Pinpoint the cell where the given text exists, returning its (X, Y) midpoint coordinate. 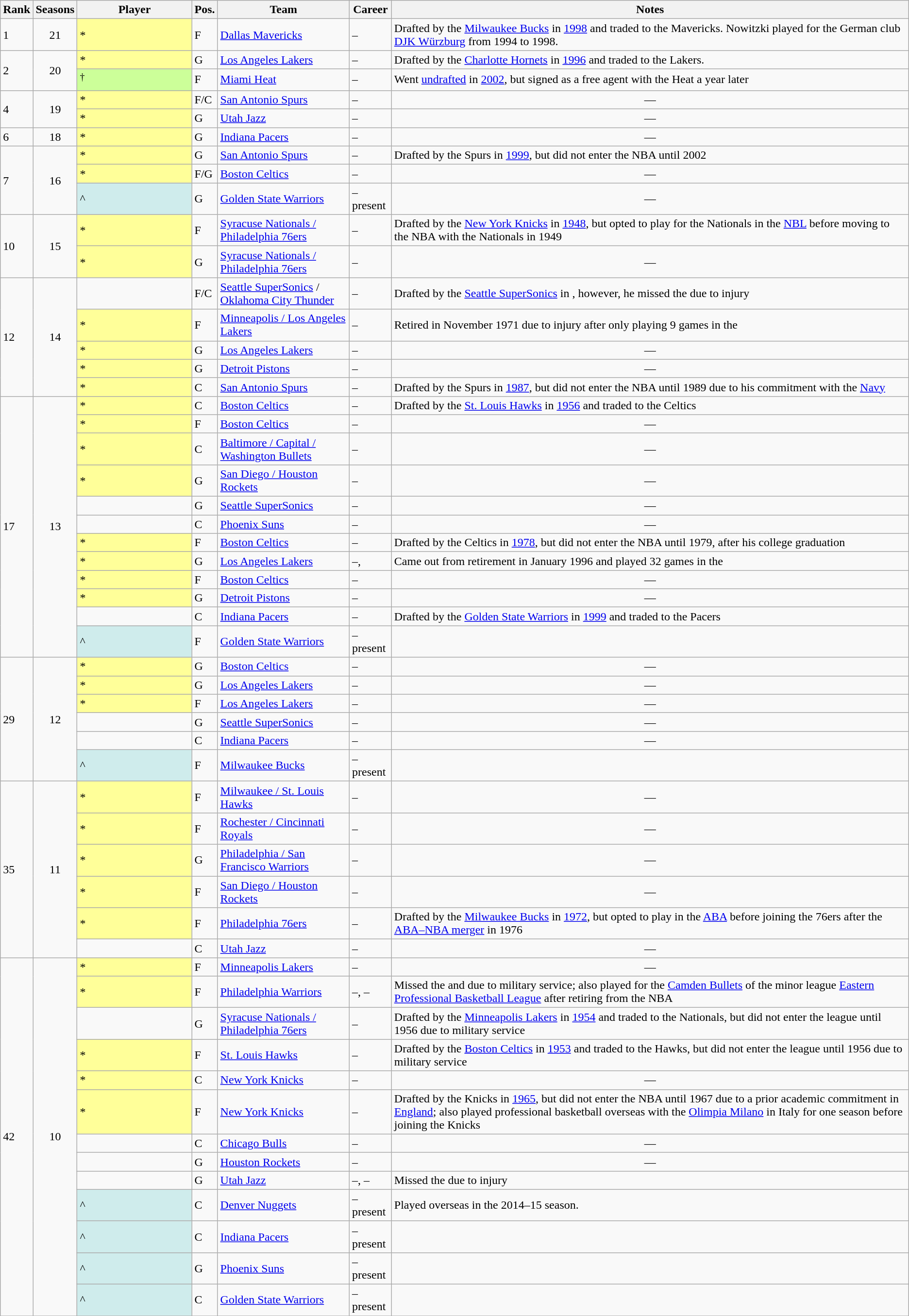
15 (55, 246)
13 (55, 527)
F/G (205, 174)
Dallas Mavericks (284, 35)
Retired in November 1971 due to injury after only playing 9 games in the (650, 325)
Seattle SuperSonics / Oklahoma City Thunder (284, 293)
Drafted by the Charlotte Hornets in 1996 and traded to the Lakers. (650, 60)
Drafted by the Boston Celtics in 1953 and traded to the Hawks, but did not enter the league until 1956 due to military service (650, 1055)
Notes (650, 10)
Milwaukee / St. Louis Hawks (284, 797)
42 (17, 1137)
Philadelphia Warriors (284, 992)
Career (370, 10)
17 (17, 527)
Player (135, 10)
Came out from retirement in January 1996 and played 32 games in the (650, 561)
Drafted by the St. Louis Hawks in 1956 and traded to the Celtics (650, 405)
7 (17, 181)
Denver Nuggets (284, 1205)
† (135, 80)
14 (55, 337)
St. Louis Hawks (284, 1055)
Houston Rockets (284, 1162)
Minneapolis Lakers (284, 967)
Drafted by the Seattle SuperSonics in , however, he missed the due to injury (650, 293)
Milwaukee Bucks (284, 765)
Drafted by the Milwaukee Bucks in 1972, but opted to play in the ABA before joining the 76ers after the ABA–NBA merger in 1976 (650, 923)
Minneapolis / Los Angeles Lakers (284, 325)
Rochester / Cincinnati Royals (284, 828)
Philadelphia 76ers (284, 923)
35 (17, 869)
Played overseas in the 2014–15 season. (650, 1205)
Drafted by the Minneapolis Lakers in 1954 and traded to the Nationals, but did not enter the league until 1956 due to military service (650, 1023)
1 (17, 35)
29 (17, 719)
Rank (17, 10)
Drafted by the Golden State Warriors in 1999 and traded to the Pacers (650, 616)
19 (55, 109)
Drafted by the Celtics in 1978, but did not enter the NBA until 1979, after his college graduation (650, 543)
Team (284, 10)
6 (17, 137)
Missed the due to injury (650, 1180)
16 (55, 181)
Drafted by the Spurs in 1987, but did not enter the NBA until 1989 due to his commitment with the Navy (650, 387)
21 (55, 35)
Drafted by the New York Knicks in 1948, but opted to play for the Nationals in the NBL before moving to the NBA with the Nationals in 1949 (650, 230)
2 (17, 71)
Seasons (55, 10)
–, (370, 561)
Pos. (205, 10)
Philadelphia / San Francisco Warriors (284, 860)
Chicago Bulls (284, 1143)
Baltimore / Capital / Washington Bullets (284, 449)
18 (55, 137)
Drafted by the Spurs in 1999, but did not enter the NBA until 2002 (650, 155)
Went undrafted in 2002, but signed as a free agent with the Heat a year later (650, 80)
20 (55, 71)
4 (17, 109)
Miami Heat (284, 80)
Drafted by the Milwaukee Bucks in 1998 and traded to the Mavericks. Nowitzki played for the German club DJK Würzburg from 1994 to 1998. (650, 35)
11 (55, 869)
